Return [x, y] of the center of cell containing provided text 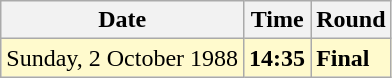
Time [278, 20]
Sunday, 2 October 1988 [122, 58]
Date [122, 20]
Final [351, 58]
14:35 [278, 58]
Round [351, 20]
